Identify which cell holds the provided text, then report its (X, Y) central coordinate. 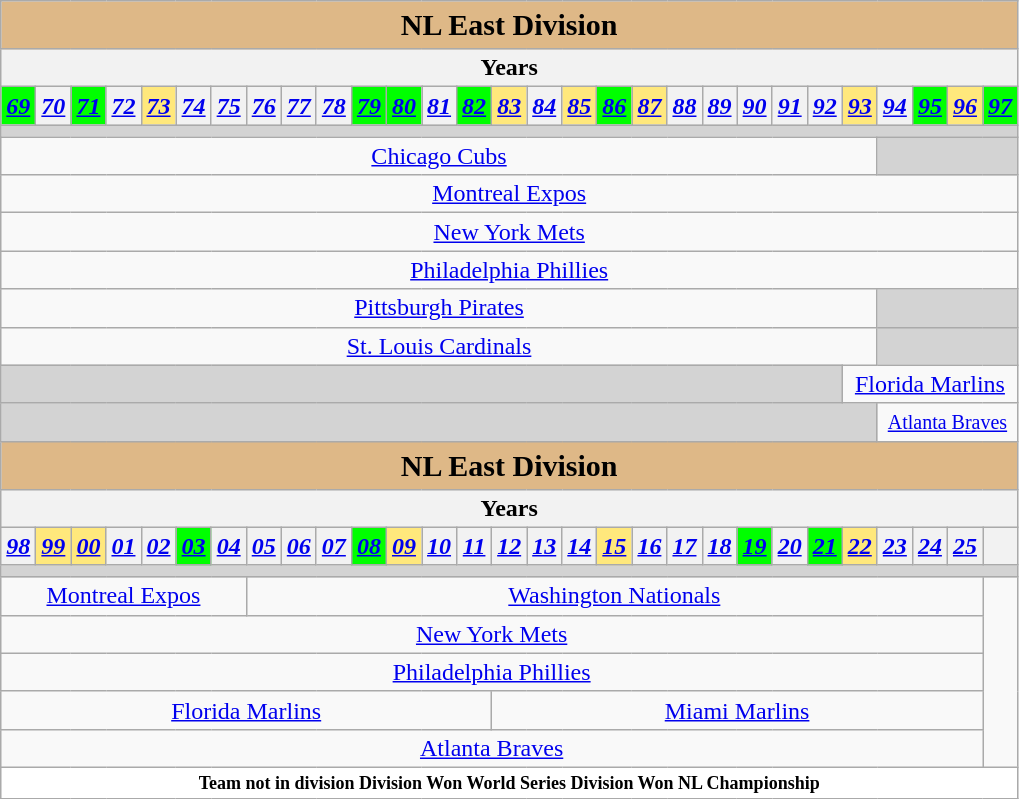
72 (124, 106)
Team not in division Division Won World Series Division Won NL Championship (510, 782)
22 (860, 546)
87 (650, 106)
85 (580, 106)
23 (894, 546)
70 (54, 106)
08 (368, 546)
01 (124, 546)
71 (88, 106)
25 (964, 546)
00 (88, 546)
06 (298, 546)
79 (368, 106)
17 (684, 546)
78 (334, 106)
02 (158, 546)
99 (54, 546)
14 (580, 546)
Washington Nationals (614, 596)
95 (930, 106)
97 (1000, 106)
18 (720, 546)
96 (964, 106)
90 (754, 106)
Chicago Cubs (440, 156)
13 (544, 546)
Miami Marlins (738, 710)
16 (650, 546)
98 (18, 546)
93 (860, 106)
77 (298, 106)
21 (824, 546)
83 (510, 106)
92 (824, 106)
86 (614, 106)
82 (474, 106)
St. Louis Cardinals (440, 346)
19 (754, 546)
09 (404, 546)
20 (790, 546)
89 (720, 106)
12 (510, 546)
24 (930, 546)
07 (334, 546)
73 (158, 106)
91 (790, 106)
10 (440, 546)
03 (194, 546)
74 (194, 106)
11 (474, 546)
80 (404, 106)
94 (894, 106)
88 (684, 106)
15 (614, 546)
81 (440, 106)
Pittsburgh Pirates (440, 308)
76 (264, 106)
75 (228, 106)
05 (264, 546)
69 (18, 106)
04 (228, 546)
84 (544, 106)
